Return [x, y] of the center of cell containing provided text 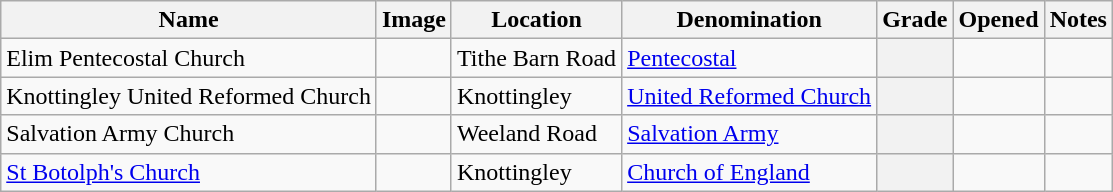
Salvation Army [750, 134]
Notes [1078, 20]
St Botolph's Church [189, 172]
Opened [998, 20]
Salvation Army Church [189, 134]
Tithe Barn Road [536, 58]
Location [536, 20]
Denomination [750, 20]
Grade [915, 20]
Name [189, 20]
Knottingley United Reformed Church [189, 96]
Image [414, 20]
Church of England [750, 172]
United Reformed Church [750, 96]
Elim Pentecostal Church [189, 58]
Weeland Road [536, 134]
Pentecostal [750, 58]
